Detect which cell encompasses the target text, then output its [X, Y] center coordinate. 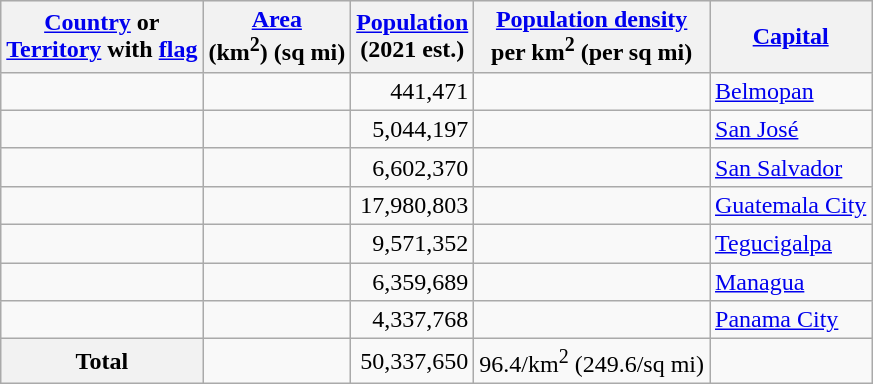
17,980,803 [412, 205]
Population(2021 est.) [412, 37]
96.4/km2 (249.6/sq mi) [592, 362]
5,044,197 [412, 129]
Managua [791, 282]
50,337,650 [412, 362]
Population densityper km2 (per sq mi) [592, 37]
Guatemala City [791, 205]
San Salvador [791, 167]
9,571,352 [412, 244]
Country orTerritory with flag [102, 37]
Total [102, 362]
4,337,768 [412, 320]
6,602,370 [412, 167]
Tegucigalpa [791, 244]
441,471 [412, 91]
Belmopan [791, 91]
6,359,689 [412, 282]
San José [791, 129]
Capital [791, 37]
Area(km2) (sq mi) [277, 37]
Panama City [791, 320]
